Extract the [x, y] coordinate from the center of the cell holding the provided text.  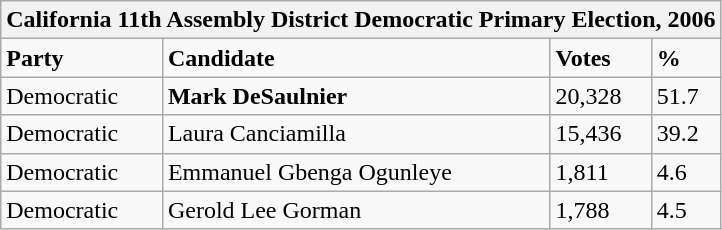
1,788 [600, 210]
Laura Canciamilla [356, 134]
15,436 [600, 134]
Gerold Lee Gorman [356, 210]
Votes [600, 58]
4.5 [686, 210]
20,328 [600, 96]
California 11th Assembly District Democratic Primary Election, 2006 [361, 20]
51.7 [686, 96]
1,811 [600, 172]
% [686, 58]
Emmanuel Gbenga Ogunleye [356, 172]
39.2 [686, 134]
Party [82, 58]
Candidate [356, 58]
4.6 [686, 172]
Mark DeSaulnier [356, 96]
